Extract the [x, y] coordinate from the center of the cell holding the provided text.  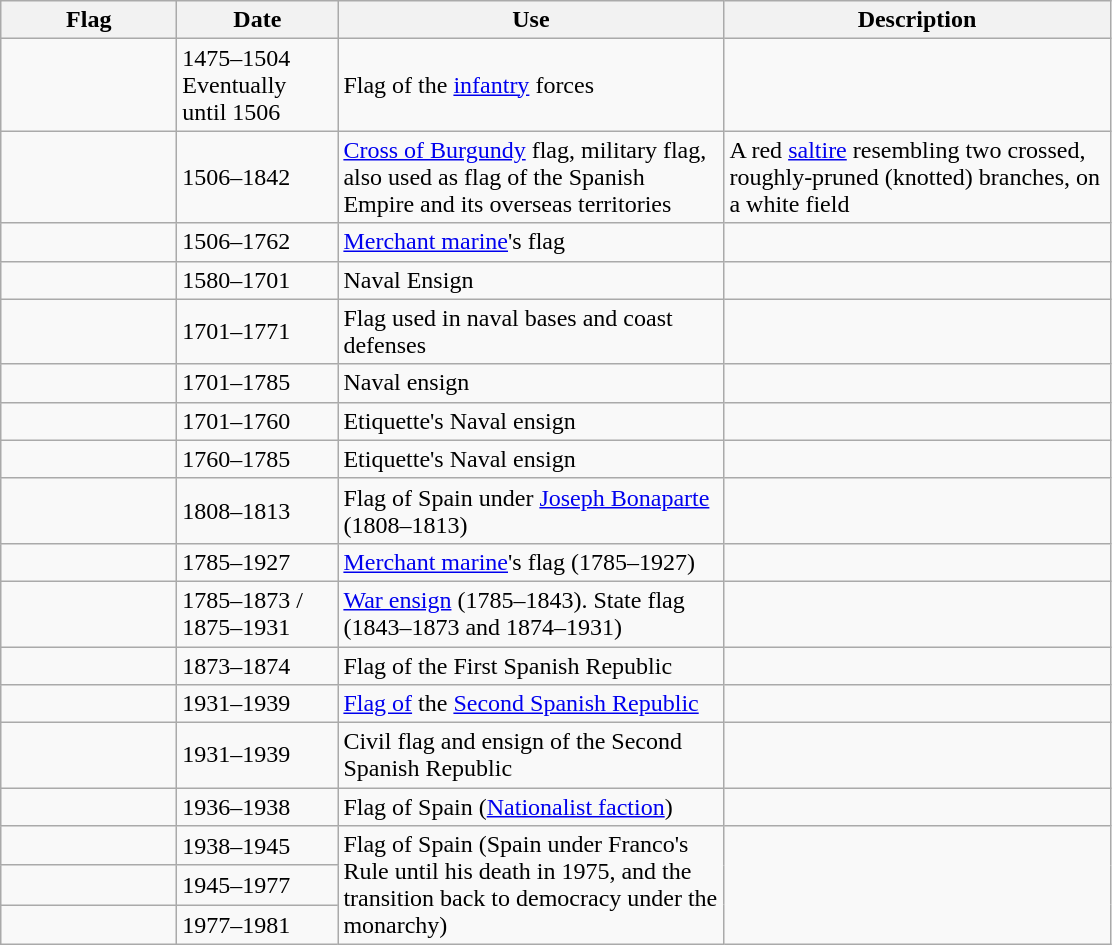
1936–1938 [258, 807]
1701–1760 [258, 421]
Flag [89, 20]
Naval Ensign [531, 280]
1873–1874 [258, 665]
Date [258, 20]
1977–1981 [258, 925]
Flag of the infantry forces [531, 85]
1808–1813 [258, 510]
Flag of Spain (Nationalist faction) [531, 807]
Description [917, 20]
Merchant marine's flag (1785–1927) [531, 562]
1938–1945 [258, 846]
1506–1842 [258, 177]
1785–1873 / 1875–1931 [258, 614]
Flag of the Second Spanish Republic [531, 704]
1580–1701 [258, 280]
Merchant marine's flag [531, 242]
Flag of Spain (Spain under Franco's Rule until his death in 1975, and the transition back to democracy under the monarchy) [531, 886]
1760–1785 [258, 459]
1945–1977 [258, 885]
A red saltire resembling two crossed, roughly-pruned (knotted) branches, on a white field [917, 177]
Civil flag and ensign of the Second Spanish Republic [531, 756]
1506–1762 [258, 242]
Cross of Burgundy flag, military flag, also used as flag of the Spanish Empire and its overseas territories [531, 177]
Flag of Spain under Joseph Bonaparte (1808–1813) [531, 510]
1475–1504Eventually until 1506 [258, 85]
War ensign (1785–1843). State flag (1843–1873 and 1874–1931) [531, 614]
1701–1785 [258, 383]
1701–1771 [258, 332]
Flag of the First Spanish Republic [531, 665]
Naval ensign [531, 383]
1785–1927 [258, 562]
Flag used in naval bases and coast defenses [531, 332]
Use [531, 20]
